Extract the (X, Y) coordinate from the center of the cell holding the provided text.  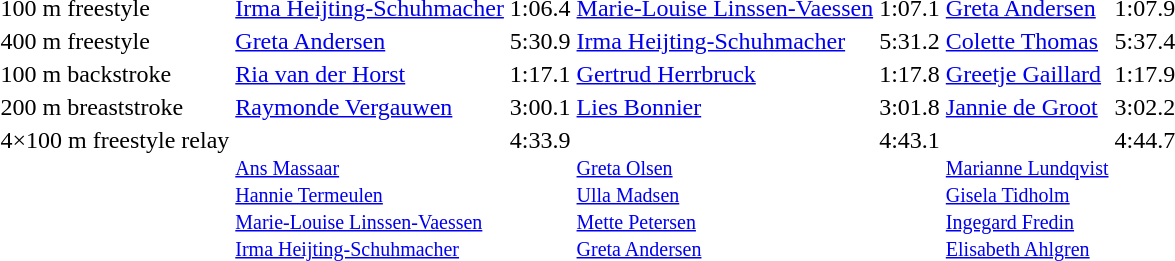
Colette Thomas (1027, 41)
Greta Andersen (370, 41)
Jannie de Groot (1027, 107)
Raymonde Vergauwen (370, 107)
Irma Heijting-Schuhmacher (725, 41)
1:17.1 (540, 74)
1:17.8 (910, 74)
Gertrud Herrbruck (725, 74)
Lies Bonnier (725, 107)
Greetje Gaillard (1027, 74)
Ria van der Horst (370, 74)
5:30.9 (540, 41)
3:01.8 (910, 107)
5:31.2 (910, 41)
3:00.1 (540, 107)
